Find where the given text appears and provide that cell's center as (X, Y) coordinate. 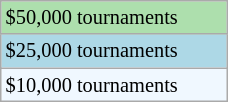
$50,000 tournaments (114, 17)
$25,000 tournaments (114, 51)
$10,000 tournaments (114, 85)
